Find where the given text appears and provide that cell's center as [X, Y] coordinate. 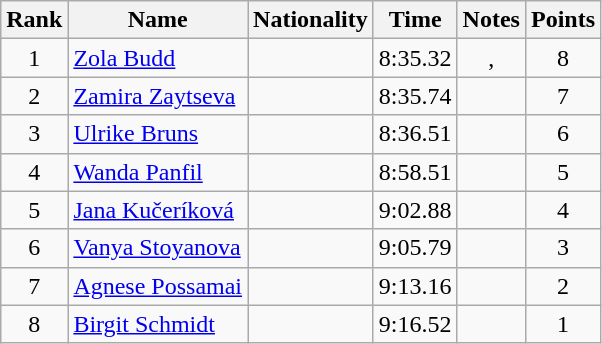
Nationality [311, 20]
Agnese Possamai [158, 286]
Rank [34, 20]
8:36.51 [415, 134]
Birgit Schmidt [158, 324]
Points [562, 20]
8:35.74 [415, 96]
Ulrike Bruns [158, 134]
9:05.79 [415, 248]
9:02.88 [415, 210]
Time [415, 20]
Notes [491, 20]
Jana Kučeríková [158, 210]
Vanya Stoyanova [158, 248]
Wanda Panfil [158, 172]
Zamira Zaytseva [158, 96]
8:58.51 [415, 172]
Zola Budd [158, 58]
Name [158, 20]
, [491, 58]
9:13.16 [415, 286]
8:35.32 [415, 58]
9:16.52 [415, 324]
